Output the [X, Y] coordinate of the center of the cell containing the given text.  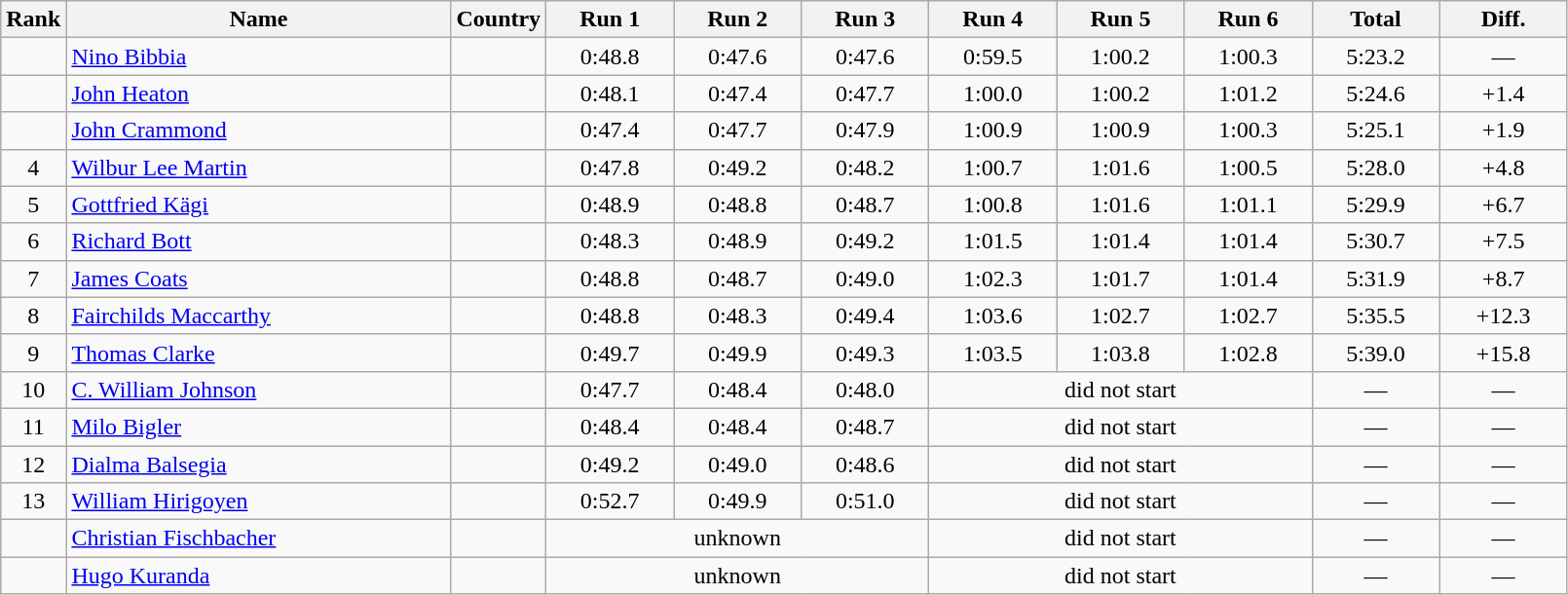
+6.7 [1504, 205]
Run 1 [610, 19]
1:00.5 [1249, 167]
0:49.7 [610, 353]
Country [499, 19]
0:47.9 [865, 130]
William Hirigoyen [259, 502]
0:52.7 [610, 502]
Richard Bott [259, 242]
11 [33, 427]
+4.8 [1504, 167]
+12.3 [1504, 316]
5:25.1 [1375, 130]
Milo Bigler [259, 427]
1:01.1 [1249, 205]
James Coats [259, 279]
0:49.3 [865, 353]
Run 3 [865, 19]
13 [33, 502]
1:01.7 [1120, 279]
4 [33, 167]
Rank [33, 19]
5:30.7 [1375, 242]
Dialma Balsegia [259, 465]
0:51.0 [865, 502]
Nino Bibbia [259, 56]
+1.4 [1504, 93]
5:35.5 [1375, 316]
1:00.7 [993, 167]
Run 6 [1249, 19]
8 [33, 316]
+1.9 [1504, 130]
Run 2 [738, 19]
1:01.5 [993, 242]
0:48.2 [865, 167]
Hugo Kuranda [259, 576]
5:24.6 [1375, 93]
1:00.8 [993, 205]
12 [33, 465]
1:00.0 [993, 93]
0:47.8 [610, 167]
5 [33, 205]
1:01.2 [1249, 93]
Gottfried Kägi [259, 205]
1:03.8 [1120, 353]
6 [33, 242]
0:59.5 [993, 56]
+8.7 [1504, 279]
+7.5 [1504, 242]
Wilbur Lee Martin [259, 167]
0:48.0 [865, 390]
0:48.6 [865, 465]
5:28.0 [1375, 167]
John Crammond [259, 130]
7 [33, 279]
1:02.3 [993, 279]
Name [259, 19]
Total [1375, 19]
5:31.9 [1375, 279]
1:03.6 [993, 316]
1:03.5 [993, 353]
Fairchilds Maccarthy [259, 316]
5:39.0 [1375, 353]
Run 4 [993, 19]
Thomas Clarke [259, 353]
1:02.8 [1249, 353]
9 [33, 353]
5:29.9 [1375, 205]
10 [33, 390]
Christian Fischbacher [259, 539]
5:23.2 [1375, 56]
Run 5 [1120, 19]
+15.8 [1504, 353]
0:49.4 [865, 316]
0:48.1 [610, 93]
John Heaton [259, 93]
C. William Johnson [259, 390]
Diff. [1504, 19]
